Locate the cell with the specified text and output its (X, Y) center coordinate. 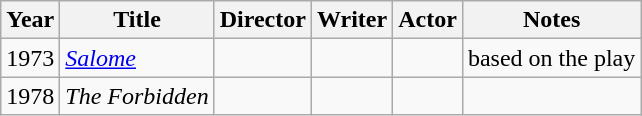
The Forbidden (137, 96)
Notes (551, 20)
based on the play (551, 58)
Title (137, 20)
Salome (137, 58)
1973 (30, 58)
Year (30, 20)
1978 (30, 96)
Actor (428, 20)
Writer (352, 20)
Director (262, 20)
